From the cell containing the given text, extract its center point as [x, y] coordinate. 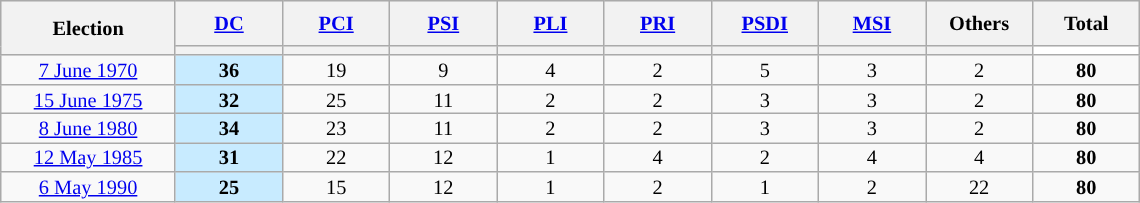
MSI [872, 22]
5 [764, 70]
31 [228, 156]
23 [336, 128]
Others [980, 22]
12 May 1985 [88, 156]
8 June 1980 [88, 128]
15 June 1975 [88, 98]
DC [228, 22]
PRI [658, 22]
PSDI [764, 22]
19 [336, 70]
32 [228, 98]
Election [88, 28]
6 May 1990 [88, 186]
PCI [336, 22]
15 [336, 186]
PLI [550, 22]
PSI [444, 22]
9 [444, 70]
36 [228, 70]
Total [1086, 22]
34 [228, 128]
7 June 1970 [88, 70]
